Search for the cell housing the specified text and yield its (x, y) center coordinate. 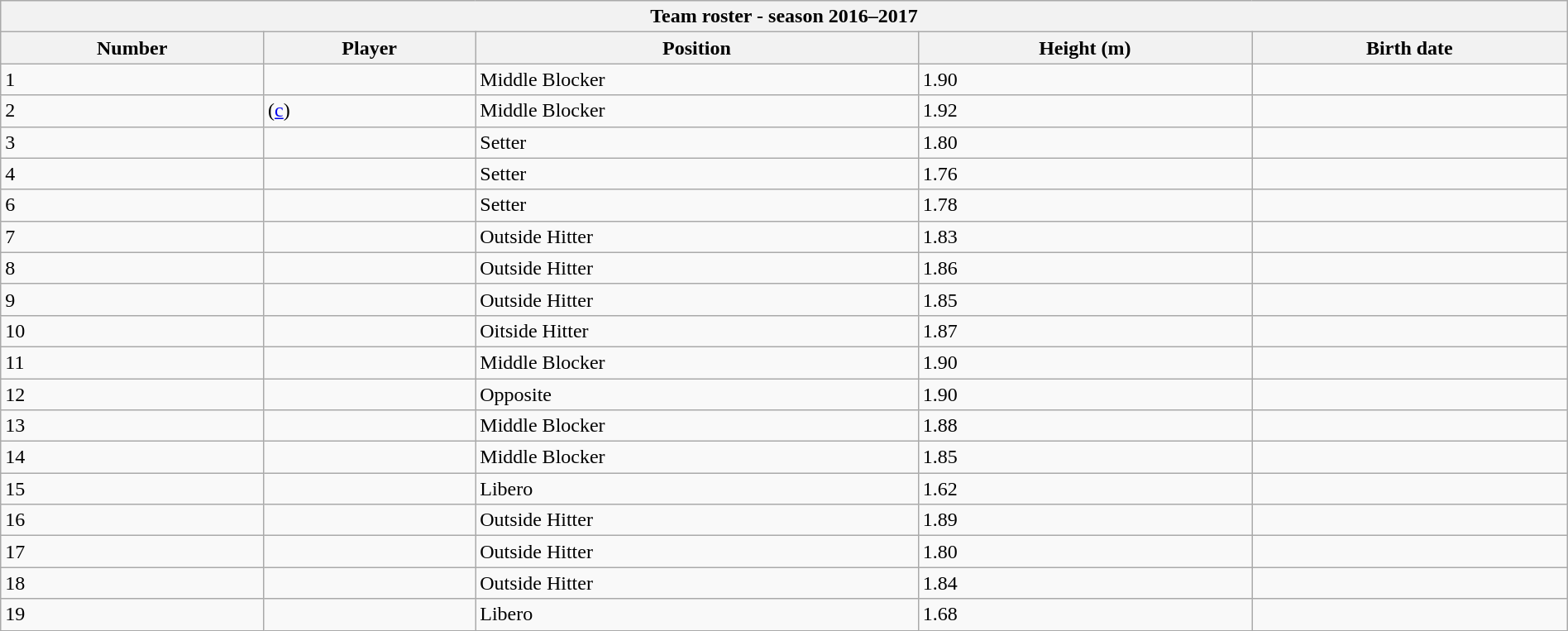
8 (132, 268)
Opposite (696, 394)
Height (m) (1085, 48)
17 (132, 552)
Oitside Hitter (696, 331)
Team roster - season 2016–2017 (784, 17)
13 (132, 426)
12 (132, 394)
1.62 (1085, 489)
14 (132, 457)
10 (132, 331)
Player (370, 48)
3 (132, 142)
1.76 (1085, 174)
1.78 (1085, 205)
11 (132, 362)
Position (696, 48)
1.83 (1085, 237)
1.84 (1085, 583)
16 (132, 520)
15 (132, 489)
1.92 (1085, 111)
19 (132, 614)
18 (132, 583)
1 (132, 79)
7 (132, 237)
1.68 (1085, 614)
Number (132, 48)
1.86 (1085, 268)
1.89 (1085, 520)
1.88 (1085, 426)
6 (132, 205)
1.87 (1085, 331)
4 (132, 174)
Birth date (1410, 48)
9 (132, 299)
(c) (370, 111)
2 (132, 111)
